Output the [X, Y] coordinate of the center of the cell containing the given text.  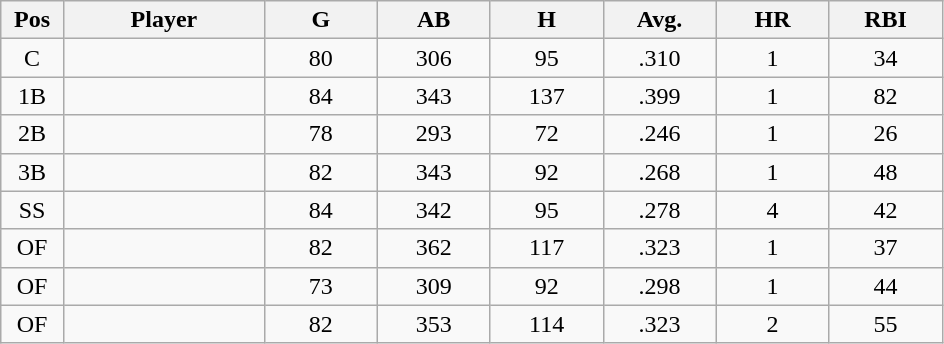
.246 [660, 134]
.268 [660, 172]
4 [772, 210]
34 [886, 58]
55 [886, 324]
293 [434, 134]
G [320, 20]
1B [32, 96]
342 [434, 210]
3B [32, 172]
37 [886, 248]
Pos [32, 20]
48 [886, 172]
44 [886, 286]
80 [320, 58]
.298 [660, 286]
SS [32, 210]
2 [772, 324]
73 [320, 286]
353 [434, 324]
42 [886, 210]
AB [434, 20]
.399 [660, 96]
C [32, 58]
72 [546, 134]
114 [546, 324]
137 [546, 96]
.278 [660, 210]
306 [434, 58]
309 [434, 286]
78 [320, 134]
HR [772, 20]
117 [546, 248]
26 [886, 134]
Avg. [660, 20]
RBI [886, 20]
H [546, 20]
Player [164, 20]
362 [434, 248]
2B [32, 134]
.310 [660, 58]
